From the cell containing the given text, extract its center point as (X, Y) coordinate. 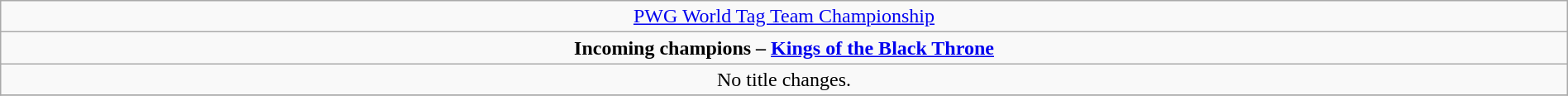
Incoming champions – Kings of the Black Throne (784, 48)
No title changes. (784, 79)
PWG World Tag Team Championship (784, 17)
